Return (x, y) of the center of cell containing provided text 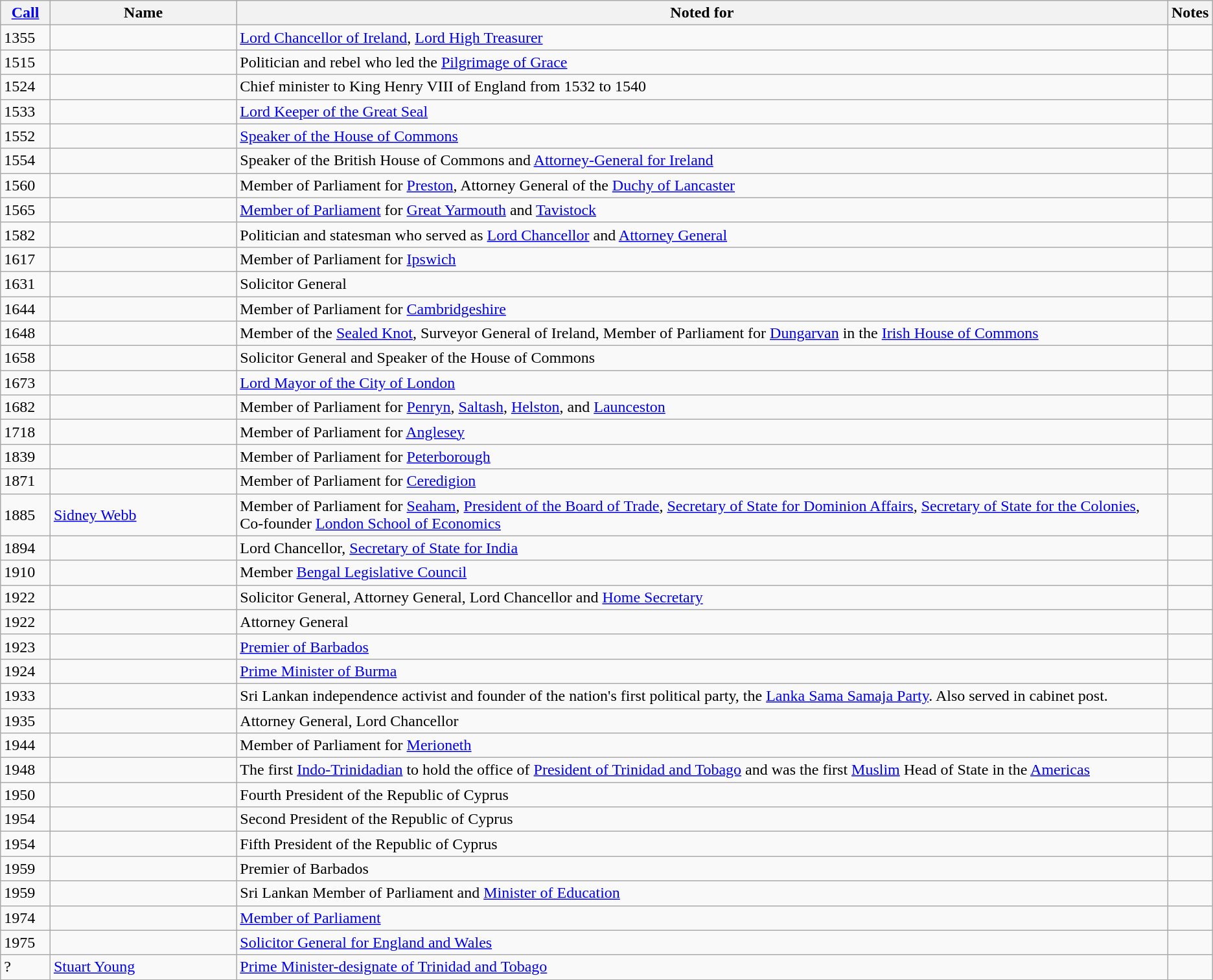
1554 (26, 161)
Solicitor General and Speaker of the House of Commons (702, 358)
1560 (26, 185)
1673 (26, 383)
Noted for (702, 13)
Attorney General (702, 622)
Solicitor General for England and Wales (702, 942)
1658 (26, 358)
The first Indo-Trinidadian to hold the office of President of Trinidad and Tobago and was the first Muslim Head of State in the Americas (702, 770)
Lord Mayor of the City of London (702, 383)
1885 (26, 514)
Name (143, 13)
1894 (26, 548)
Call (26, 13)
Member of Parliament for Preston, Attorney General of the Duchy of Lancaster (702, 185)
Sri Lankan Member of Parliament and Minister of Education (702, 893)
1923 (26, 646)
Member of Parliament for Merioneth (702, 746)
1974 (26, 918)
Member of Parliament (702, 918)
1582 (26, 234)
Prime Minister-designate of Trinidad and Tobago (702, 967)
1975 (26, 942)
Member of Parliament for Ceredigion (702, 481)
1935 (26, 721)
Member of Parliament for Cambridgeshire (702, 309)
Sri Lankan independence activist and founder of the nation's first political party, the Lanka Sama Samaja Party. Also served in cabinet post. (702, 696)
Solicitor General (702, 284)
Fourth President of the Republic of Cyprus (702, 795)
1631 (26, 284)
Member of Parliament for Anglesey (702, 432)
1552 (26, 136)
Politician and rebel who led the Pilgrimage of Grace (702, 62)
1355 (26, 38)
1565 (26, 210)
Stuart Young (143, 967)
Second President of the Republic of Cyprus (702, 819)
1910 (26, 573)
Fifth President of the Republic of Cyprus (702, 844)
1933 (26, 696)
Lord Chancellor of Ireland, Lord High Treasurer (702, 38)
1924 (26, 671)
Prime Minister of Burma (702, 671)
Politician and statesman who served as Lord Chancellor and Attorney General (702, 234)
Speaker of the British House of Commons and Attorney-General for Ireland (702, 161)
Lord Keeper of the Great Seal (702, 111)
1944 (26, 746)
Solicitor General, Attorney General, Lord Chancellor and Home Secretary (702, 597)
? (26, 967)
Member of Parliament for Penryn, Saltash, Helston, and Launceston (702, 407)
1948 (26, 770)
Speaker of the House of Commons (702, 136)
Member Bengal Legislative Council (702, 573)
Sidney Webb (143, 514)
1617 (26, 259)
Member of the Sealed Knot, Surveyor General of Ireland, Member of Parliament for Dungarvan in the Irish House of Commons (702, 334)
Member of Parliament for Peterborough (702, 457)
1682 (26, 407)
1533 (26, 111)
1871 (26, 481)
Lord Chancellor, Secretary of State for India (702, 548)
1950 (26, 795)
Member of Parliament for Ipswich (702, 259)
Chief minister to King Henry VIII of England from 1532 to 1540 (702, 87)
1839 (26, 457)
1718 (26, 432)
Attorney General, Lord Chancellor (702, 721)
Notes (1190, 13)
1644 (26, 309)
Member of Parliament for Great Yarmouth and Tavistock (702, 210)
1648 (26, 334)
1524 (26, 87)
1515 (26, 62)
